Return (X, Y) of the center of cell containing provided text 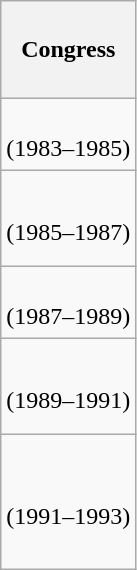
(1987–1989) (68, 303)
(1989–1991) (68, 387)
(1991–1993) (68, 502)
Congress (68, 50)
(1983–1985) (68, 135)
(1985–1987) (68, 219)
